Return the (x, y) coordinate for the center point of the cell that contains the specified text.  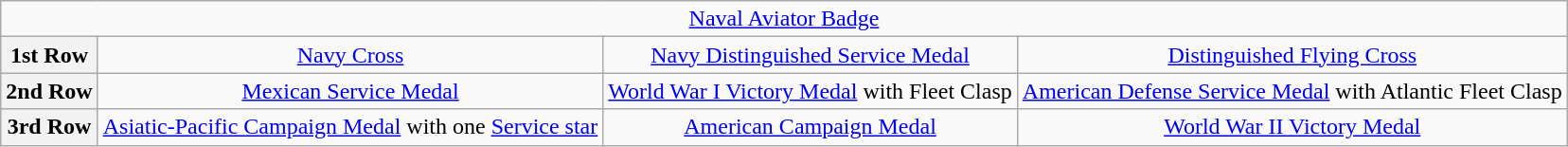
Navy Cross (350, 55)
1st Row (49, 55)
Naval Aviator Badge (784, 19)
3rd Row (49, 127)
American Defense Service Medal with Atlantic Fleet Clasp (1292, 91)
World War I Victory Medal with Fleet Clasp (811, 91)
American Campaign Medal (811, 127)
2nd Row (49, 91)
Asiatic-Pacific Campaign Medal with one Service star (350, 127)
World War II Victory Medal (1292, 127)
Mexican Service Medal (350, 91)
Distinguished Flying Cross (1292, 55)
Navy Distinguished Service Medal (811, 55)
